For the text-containing cell, return its midpoint in [x, y] coordinate format. 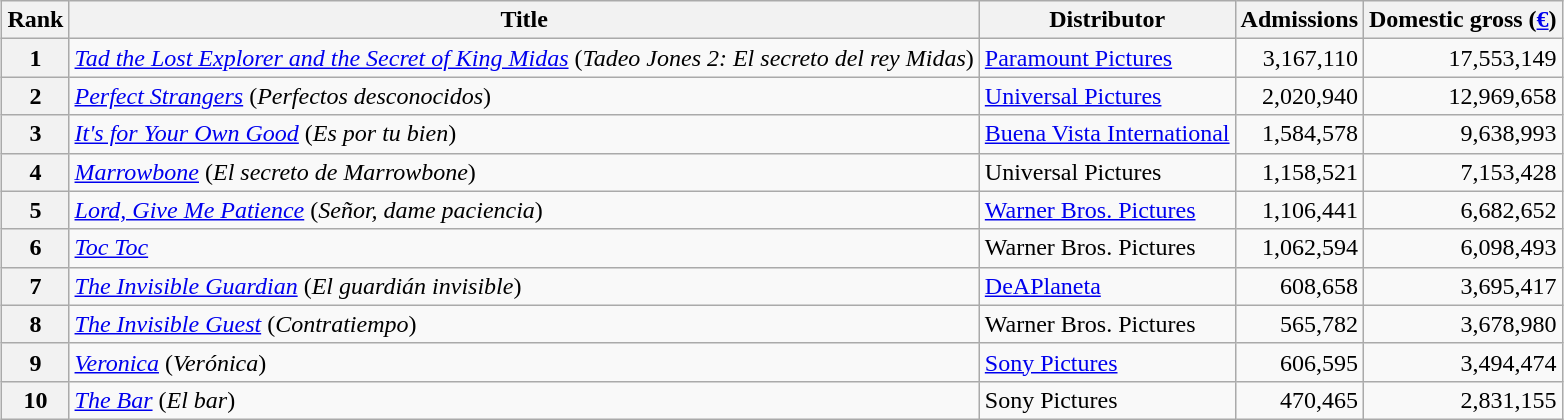
Domestic gross (€) [1464, 20]
Distributor [1107, 20]
10 [36, 400]
2,020,940 [1299, 96]
3,695,417 [1464, 286]
Tad the Lost Explorer and the Secret of King Midas (Tadeo Jones 2: El secreto del rey Midas) [524, 58]
12,969,658 [1464, 96]
3,678,980 [1464, 324]
2 [36, 96]
3 [36, 134]
4 [36, 172]
608,658 [1299, 286]
Lord, Give Me Patience (Señor, dame paciencia) [524, 210]
Buena Vista International [1107, 134]
6 [36, 248]
6,098,493 [1464, 248]
565,782 [1299, 324]
1,062,594 [1299, 248]
The Invisible Guardian (El guardián invisible) [524, 286]
9,638,993 [1464, 134]
606,595 [1299, 362]
1,106,441 [1299, 210]
Veronica (Verónica) [524, 362]
5 [36, 210]
Marrowbone (El secreto de Marrowbone) [524, 172]
2,831,155 [1464, 400]
3,494,474 [1464, 362]
Paramount Pictures [1107, 58]
17,553,149 [1464, 58]
470,465 [1299, 400]
It's for Your Own Good (Es por tu bien) [524, 134]
6,682,652 [1464, 210]
Perfect Strangers (Perfectos desconocidos) [524, 96]
1,158,521 [1299, 172]
DeAPlaneta [1107, 286]
Rank [36, 20]
8 [36, 324]
Toc Toc [524, 248]
The Bar (El bar) [524, 400]
1 [36, 58]
7 [36, 286]
Title [524, 20]
1,584,578 [1299, 134]
9 [36, 362]
Admissions [1299, 20]
3,167,110 [1299, 58]
The Invisible Guest (Contratiempo) [524, 324]
7,153,428 [1464, 172]
